Search for the cell housing the specified text and yield its (X, Y) center coordinate. 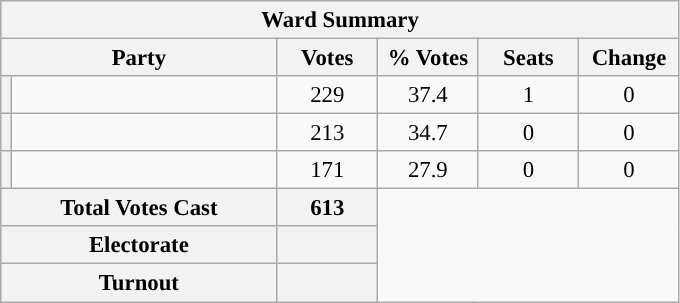
Turnout (139, 283)
27.9 (428, 170)
Party (139, 58)
37.4 (428, 95)
Electorate (139, 245)
213 (328, 133)
Votes (328, 58)
Total Votes Cast (139, 208)
613 (328, 208)
Seats (528, 58)
1 (528, 95)
Change (630, 58)
Ward Summary (340, 20)
229 (328, 95)
% Votes (428, 58)
34.7 (428, 133)
171 (328, 170)
